Extract the [X, Y] coordinate from the center of the cell holding the provided text.  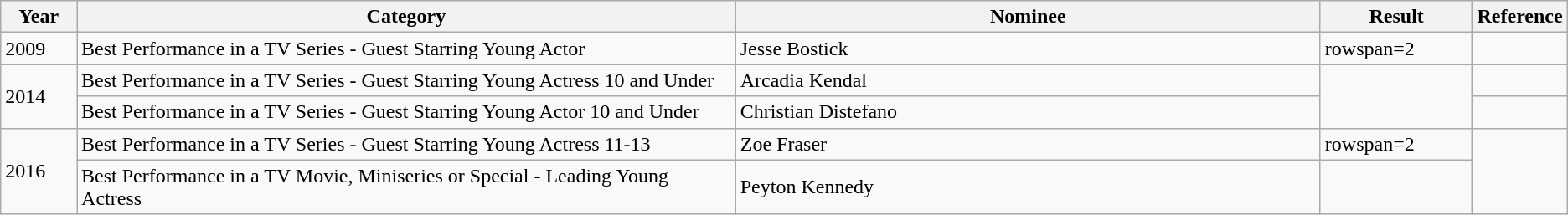
Best Performance in a TV Series - Guest Starring Young Actor [407, 49]
Arcadia Kendal [1028, 80]
Zoe Fraser [1028, 144]
Best Performance in a TV Series - Guest Starring Young Actress 11-13 [407, 144]
Christian Distefano [1028, 112]
Best Performance in a TV Movie, Miniseries or Special - Leading Young Actress [407, 187]
Best Performance in a TV Series - Guest Starring Young Actor 10 and Under [407, 112]
Reference [1519, 17]
2016 [39, 171]
Jesse Bostick [1028, 49]
Result [1396, 17]
Peyton Kennedy [1028, 187]
Nominee [1028, 17]
Best Performance in a TV Series - Guest Starring Young Actress 10 and Under [407, 80]
Category [407, 17]
2009 [39, 49]
2014 [39, 96]
Year [39, 17]
